Capture the cell that displays the provided text and extract its (x, y) central coordinate. 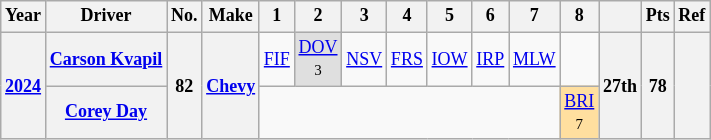
No. (184, 16)
6 (490, 16)
Carson Kvapil (106, 59)
DOV3 (318, 59)
IRP (490, 59)
4 (408, 16)
82 (184, 86)
27th (620, 86)
8 (580, 16)
Chevy (231, 86)
BRI7 (580, 113)
FIF (276, 59)
1 (276, 16)
Pts (658, 16)
NSV (364, 59)
78 (658, 86)
Driver (106, 16)
7 (534, 16)
2 (318, 16)
Year (24, 16)
5 (450, 16)
IOW (450, 59)
2024 (24, 86)
3 (364, 16)
Make (231, 16)
Corey Day (106, 113)
Ref (692, 16)
MLW (534, 59)
FRS (408, 59)
